Detect which cell encompasses the target text, then output its [X, Y] center coordinate. 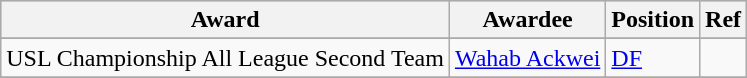
Ref [724, 20]
Position [653, 20]
Wahab Ackwei [527, 58]
Award [226, 20]
USL Championship All League Second Team [226, 58]
DF [653, 58]
Awardee [527, 20]
